Output the [x, y] coordinate of the center of the cell containing the given text.  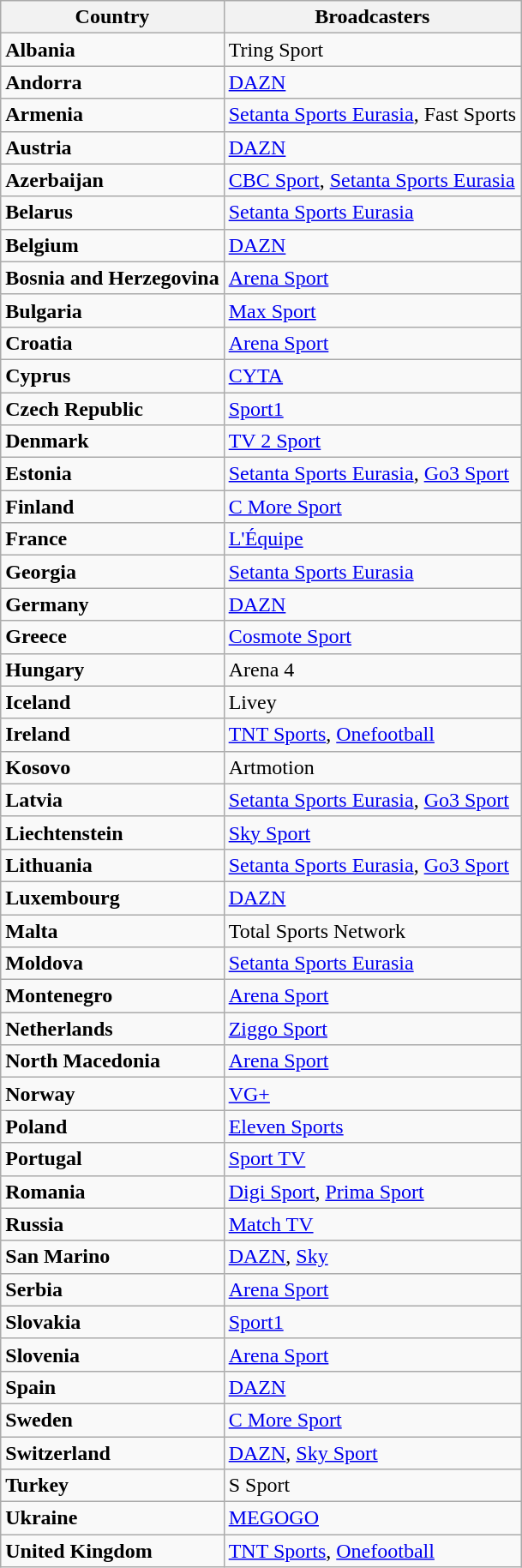
Slovakia [112, 1322]
TV 2 Sport [372, 442]
Georgia [112, 572]
Digi Sport, Prima Sport [372, 1192]
Ziggo Sport [372, 1029]
Ireland [112, 735]
Estonia [112, 474]
Czech Republic [112, 409]
Netherlands [112, 1029]
Turkey [112, 1486]
Broadcasters [372, 17]
Liechtenstein [112, 832]
Armenia [112, 115]
San Marino [112, 1257]
Greece [112, 637]
Lithuania [112, 865]
DAZN, Sky [372, 1257]
Norway [112, 1094]
Switzerland [112, 1453]
Belgium [112, 245]
Max Sport [372, 310]
France [112, 539]
Azerbaijan [112, 180]
Moldova [112, 964]
Iceland [112, 702]
Livey [372, 702]
Eleven Sports [372, 1126]
Sky Sport [372, 832]
Slovenia [112, 1355]
Portugal [112, 1159]
Sport TV [372, 1159]
Russia [112, 1224]
Finland [112, 507]
Croatia [112, 343]
Total Sports Network [372, 930]
Luxembourg [112, 898]
VG+ [372, 1094]
Poland [112, 1126]
Hungary [112, 670]
Kosovo [112, 767]
Bosnia and Herzegovina [112, 278]
Cosmote Sport [372, 637]
Tring Sport [372, 50]
Malta [112, 930]
Montenegro [112, 996]
Austria [112, 147]
Spain [112, 1387]
Serbia [112, 1289]
Romania [112, 1192]
Artmotion [372, 767]
S Sport [372, 1486]
CBC Sport, Setanta Sports Eurasia [372, 180]
Arena 4 [372, 670]
MEGOGO [372, 1518]
United Kingdom [112, 1551]
Setanta Sports Eurasia, Fast Sports [372, 115]
North Macedonia [112, 1061]
Country [112, 17]
Sweden [112, 1420]
DAZN, Sky Sport [372, 1453]
Match TV [372, 1224]
Bulgaria [112, 310]
CYTA [372, 375]
Cyprus [112, 375]
L'Équipe [372, 539]
Andorra [112, 82]
Denmark [112, 442]
Belarus [112, 213]
Latvia [112, 800]
Germany [112, 604]
Ukraine [112, 1518]
Albania [112, 50]
